Return the [x, y] coordinate for the center point of the cell that contains the specified text.  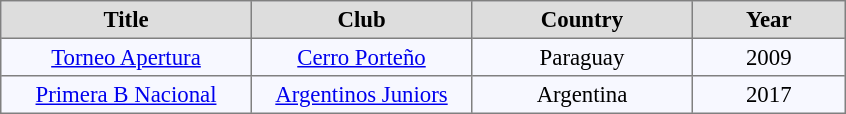
Year [768, 20]
Country [582, 20]
Torneo Apertura [126, 57]
Club [361, 20]
Paraguay [582, 57]
Primera B Nacional [126, 95]
2017 [768, 95]
Argentinos Juniors [361, 95]
Cerro Porteño [361, 57]
Title [126, 20]
Argentina [582, 95]
2009 [768, 57]
